Capture the cell that displays the provided text and extract its [x, y] central coordinate. 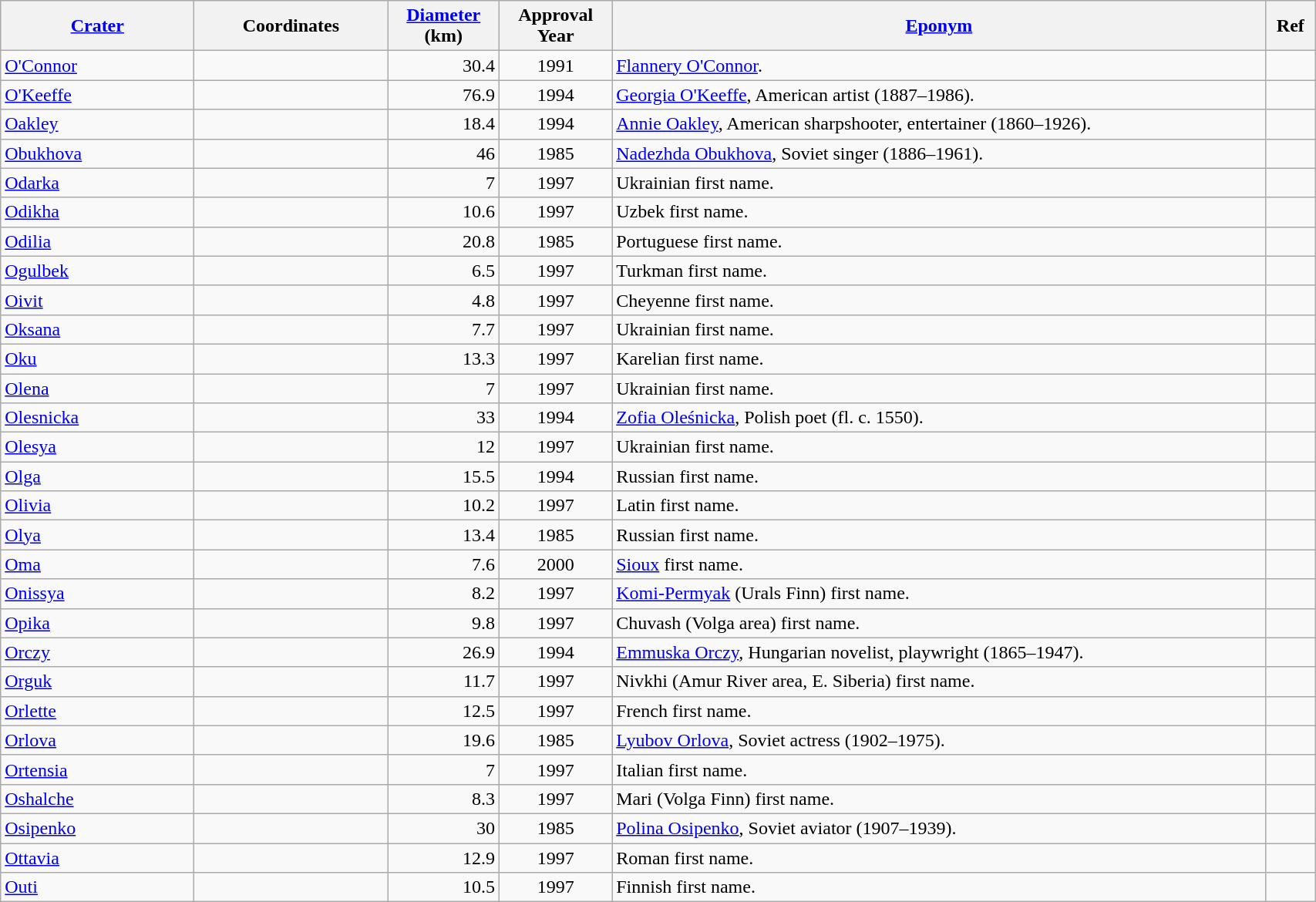
10.2 [444, 506]
Outi [97, 887]
Oshalche [97, 799]
Polina Osipenko, Soviet aviator (1907–1939). [939, 828]
30.4 [444, 66]
Olya [97, 535]
Odarka [97, 183]
Zofia Oleśnicka, Polish poet (fl. c. 1550). [939, 418]
Odikha [97, 212]
13.3 [444, 358]
Ottavia [97, 858]
Nadezhda Obukhova, Soviet singer (1886–1961). [939, 153]
13.4 [444, 535]
Portuguese first name. [939, 241]
Orlette [97, 711]
15.5 [444, 476]
6.5 [444, 271]
10.5 [444, 887]
Turkman first name. [939, 271]
Oksana [97, 329]
Obukhova [97, 153]
Roman first name. [939, 858]
O'Keeffe [97, 95]
7.7 [444, 329]
19.6 [444, 740]
Oakley [97, 124]
1991 [556, 66]
French first name. [939, 711]
Oma [97, 564]
7.6 [444, 564]
Odilia [97, 241]
Eponym [939, 26]
76.9 [444, 95]
Opika [97, 623]
Oivit [97, 300]
Crater [97, 26]
20.8 [444, 241]
Finnish first name. [939, 887]
26.9 [444, 652]
Latin first name. [939, 506]
12 [444, 447]
Italian first name. [939, 769]
Uzbek first name. [939, 212]
2000 [556, 564]
Oku [97, 358]
18.4 [444, 124]
Orczy [97, 652]
12.9 [444, 858]
Olena [97, 388]
Olivia [97, 506]
ApprovalYear [556, 26]
Komi-Permyak (Urals Finn) first name. [939, 594]
Onissya [97, 594]
Ortensia [97, 769]
Mari (Volga Finn) first name. [939, 799]
46 [444, 153]
4.8 [444, 300]
Orguk [97, 682]
Karelian first name. [939, 358]
Olesnicka [97, 418]
10.6 [444, 212]
9.8 [444, 623]
Coordinates [291, 26]
Annie Oakley, American sharpshooter, entertainer (1860–1926). [939, 124]
Nivkhi (Amur River area, E. Siberia) first name. [939, 682]
8.3 [444, 799]
Georgia O'Keeffe, American artist (1887–1986). [939, 95]
Orlova [97, 740]
O'Connor [97, 66]
Ogulbek [97, 271]
Flannery O'Connor. [939, 66]
Osipenko [97, 828]
Lyubov Orlova, Soviet actress (1902–1975). [939, 740]
Olesya [97, 447]
Olga [97, 476]
8.2 [444, 594]
Emmuska Orczy, Hungarian novelist, playwright (1865–1947). [939, 652]
33 [444, 418]
Chuvash (Volga area) first name. [939, 623]
12.5 [444, 711]
11.7 [444, 682]
Ref [1291, 26]
30 [444, 828]
Cheyenne first name. [939, 300]
Diameter(km) [444, 26]
Sioux first name. [939, 564]
